Return (X, Y) of the center of cell containing provided text 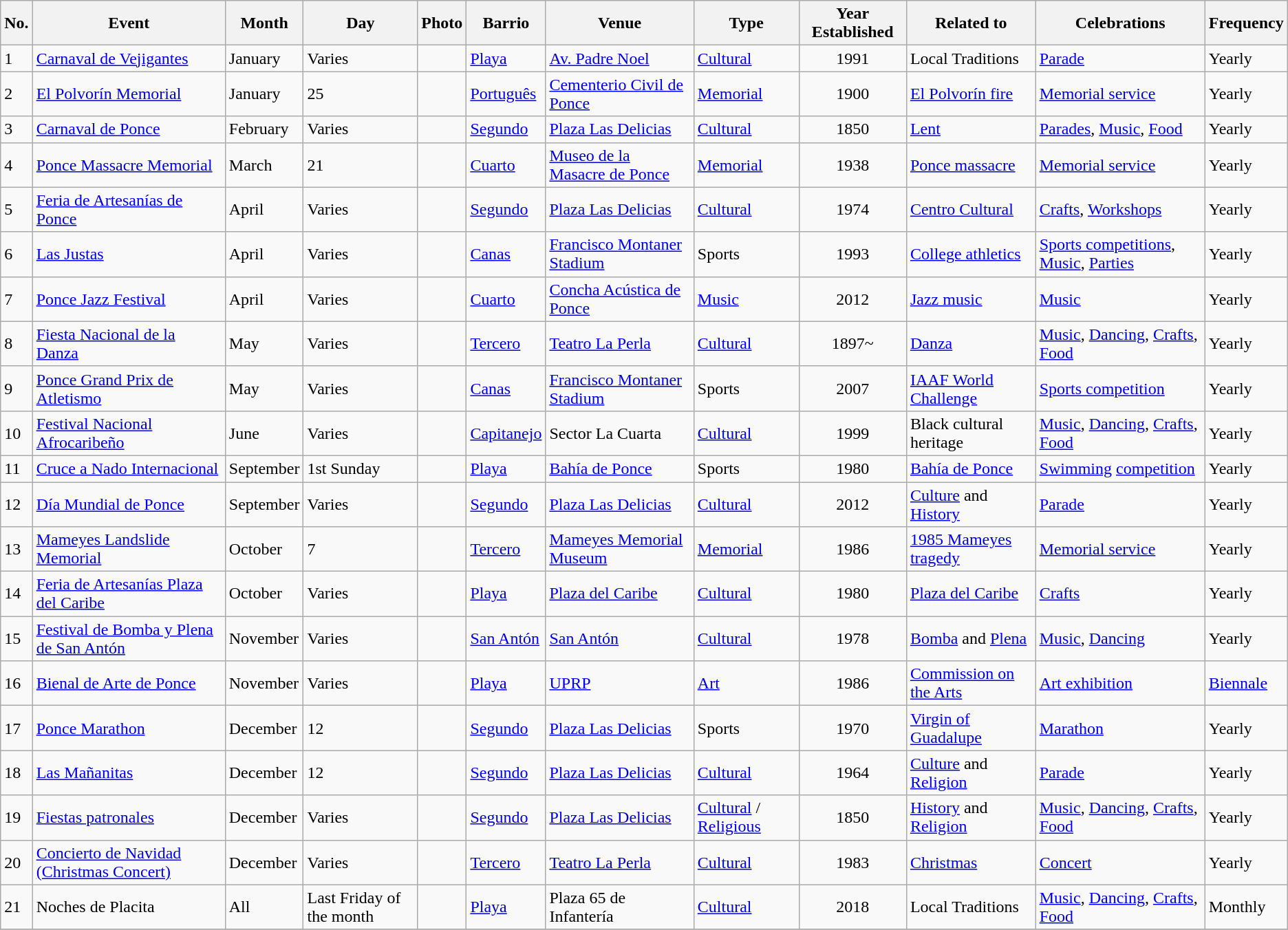
Ponce Massacre Memorial (129, 165)
3 (17, 129)
1974 (852, 209)
2007 (852, 388)
13 (17, 549)
June (264, 433)
Sports competition (1120, 388)
Commission on the Arts (971, 684)
No. (17, 23)
Sector La Cuarta (619, 433)
Bomba and Plena (971, 638)
Festival Nacional Afrocaribeño (129, 433)
Ponce Jazz Festival (129, 299)
1985 Mameyes tragedy (971, 549)
IAAF World Challenge (971, 388)
Las Mañanitas (129, 773)
Noches de Placita (129, 907)
8 (17, 344)
Barrio (506, 23)
20 (17, 863)
Plaza 65 de Infantería (619, 907)
All (264, 907)
Music, Dancing (1120, 638)
Mameyes Landslide Memorial (129, 549)
Ponce Grand Prix de Atletismo (129, 388)
Danza (971, 344)
4 (17, 165)
1 (17, 58)
1970 (852, 728)
5 (17, 209)
Mameyes Memorial Museum (619, 549)
February (264, 129)
19 (17, 817)
Festival de Bomba y Plena de San Antón (129, 638)
UPRP (619, 684)
Christmas (971, 863)
Bienal de Arte de Ponce (129, 684)
Parades, Music, Food (1120, 129)
2 (17, 94)
2018 (852, 907)
Type (746, 23)
1993 (852, 255)
Related to (971, 23)
1999 (852, 433)
Black cultural heritage (971, 433)
Swimming competition (1120, 468)
Cementerio Civil de Ponce (619, 94)
Marathon (1120, 728)
College athletics (971, 255)
Culture and Religion (971, 773)
El Polvorín fire (971, 94)
Feria de Artesanías de Ponce (129, 209)
Day (361, 23)
Cultural / Religious (746, 817)
Year Established (852, 23)
Português (506, 94)
1964 (852, 773)
Virgin of Guadalupe (971, 728)
25 (361, 94)
Frequency (1246, 23)
Art (746, 684)
1983 (852, 863)
9 (17, 388)
Carnaval de Vejigantes (129, 58)
11 (17, 468)
Cruce a Nado Internacional (129, 468)
Ponce massacre (971, 165)
Fiestas patronales (129, 817)
Culture and History (971, 504)
Month (264, 23)
Art exhibition (1120, 684)
1900 (852, 94)
Museo de la Masacre de Ponce (619, 165)
Capitanejo (506, 433)
Last Friday of the month (361, 907)
6 (17, 255)
Monthly (1246, 907)
18 (17, 773)
Event (129, 23)
1991 (852, 58)
Venue (619, 23)
History and Religion (971, 817)
Feria de Artesanías Plaza del Caribe (129, 594)
15 (17, 638)
Concert (1120, 863)
16 (17, 684)
1978 (852, 638)
Lent (971, 129)
14 (17, 594)
Biennale (1246, 684)
El Polvorín Memorial (129, 94)
Jazz music (971, 299)
Crafts (1120, 594)
Fiesta Nacional de la Danza (129, 344)
Día Mundial de Ponce (129, 504)
Sports competitions, Music, Parties (1120, 255)
March (264, 165)
Carnaval de Ponce (129, 129)
1st Sunday (361, 468)
Crafts, Workshops (1120, 209)
Concierto de Navidad (Christmas Concert) (129, 863)
Av. Padre Noel (619, 58)
Concha Acústica de Ponce (619, 299)
Photo (442, 23)
Las Justas (129, 255)
Centro Cultural (971, 209)
17 (17, 728)
Celebrations (1120, 23)
Ponce Marathon (129, 728)
10 (17, 433)
1938 (852, 165)
1897~ (852, 344)
